Locate the cell with the specified text and output its (x, y) center coordinate. 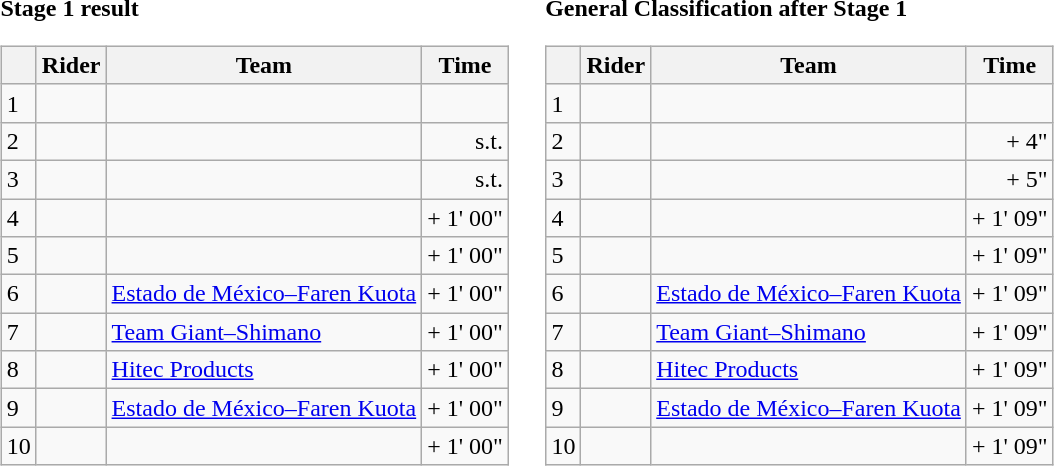
+ 5" (1010, 179)
+ 4" (1010, 141)
